Capture the cell that displays the provided text and extract its (X, Y) central coordinate. 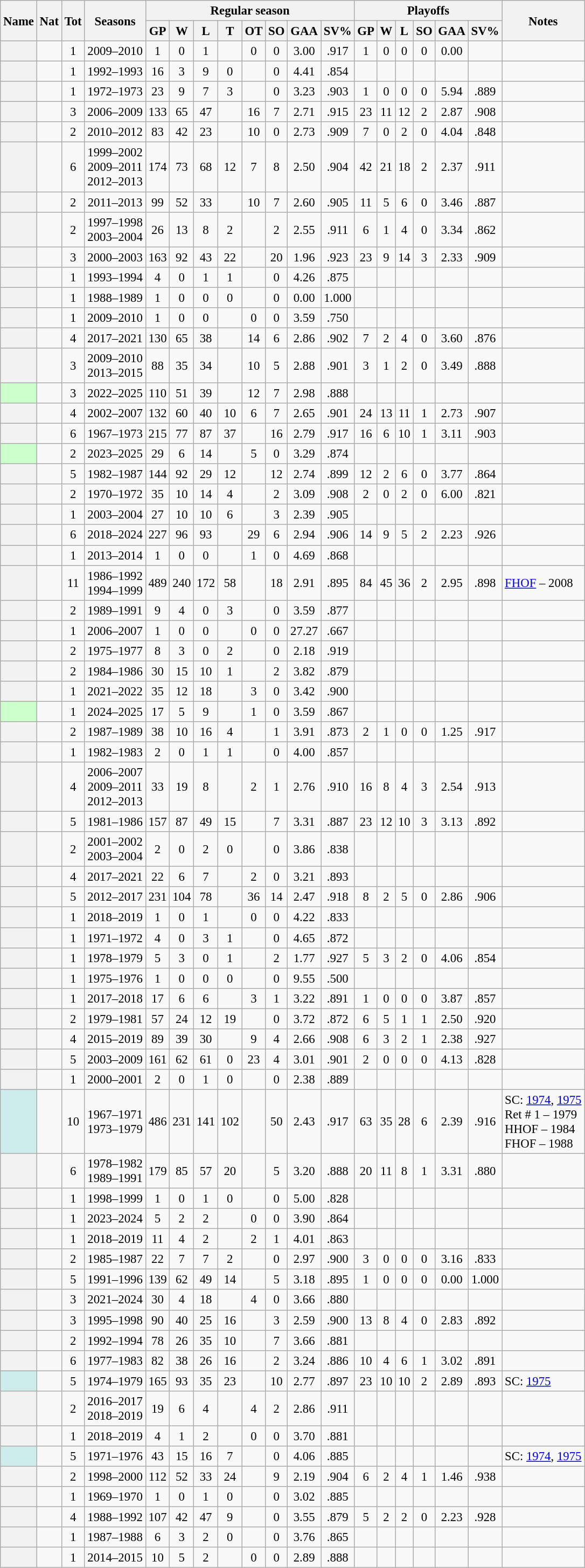
139 (157, 1280)
Regular season (250, 11)
2.37 (451, 167)
489 (157, 583)
4.69 (304, 555)
2003–2004 (115, 515)
Playoffs (428, 11)
.875 (338, 277)
4.26 (304, 277)
.667 (338, 631)
1998–1999 (115, 1199)
3.46 (451, 202)
2.43 (304, 1121)
144 (157, 474)
102 (229, 1121)
1997–19982003–2004 (115, 230)
2015–2019 (115, 1039)
2023–2024 (115, 1219)
.915 (338, 112)
.897 (338, 1381)
Name (19, 20)
4.22 (304, 917)
T (229, 31)
.886 (338, 1360)
77 (182, 434)
3.55 (304, 1517)
1987–1989 (115, 732)
1971–1976 (115, 1456)
84 (366, 583)
2021–2024 (115, 1300)
132 (157, 413)
141 (206, 1121)
1995–1998 (115, 1320)
.913 (485, 787)
3.23 (304, 92)
1975–1976 (115, 978)
.938 (485, 1476)
2000–2003 (115, 257)
88 (157, 365)
486 (157, 1121)
83 (157, 132)
3.87 (451, 998)
3.77 (451, 474)
2.79 (304, 434)
.923 (338, 257)
4.01 (304, 1239)
3.21 (304, 877)
3.60 (451, 338)
51 (182, 393)
2000–2001 (115, 1080)
2.98 (304, 393)
.863 (338, 1239)
2.97 (304, 1259)
2009–20102013–2015 (115, 365)
1975–1977 (115, 651)
.907 (485, 413)
3.90 (304, 1219)
2013–2014 (115, 555)
90 (157, 1320)
2006–20072009–20112012–2013 (115, 787)
1992–1993 (115, 72)
2.33 (451, 257)
163 (157, 257)
27 (157, 515)
.500 (338, 978)
3.29 (304, 454)
.920 (485, 1019)
130 (157, 338)
3.01 (304, 1059)
Notes (543, 20)
SC: 1975 (543, 1381)
1970–1972 (115, 494)
1993–1994 (115, 277)
60 (182, 413)
4.04 (451, 132)
99 (157, 202)
.877 (338, 610)
3.34 (451, 230)
2.60 (304, 202)
.898 (485, 583)
.821 (485, 494)
1971–1972 (115, 938)
2.66 (304, 1039)
1999–20022009–20112012–2013 (115, 167)
.926 (485, 535)
.868 (338, 555)
1984–1986 (115, 671)
73 (182, 167)
45 (386, 583)
Nat (49, 20)
2.65 (304, 413)
96 (182, 535)
1991–1996 (115, 1280)
2006–2009 (115, 112)
157 (157, 822)
3.86 (304, 849)
1988–1992 (115, 1517)
50 (277, 1121)
1988–1989 (115, 298)
1.96 (304, 257)
2006–2007 (115, 631)
2018–2024 (115, 535)
107 (157, 1517)
3.49 (451, 365)
4.00 (304, 752)
2003–2009 (115, 1059)
3.20 (304, 1171)
2.59 (304, 1320)
2001–20022003–2004 (115, 849)
OT (254, 31)
1.46 (451, 1476)
1986–19921994–1999 (115, 583)
6.00 (451, 494)
2.76 (304, 787)
.902 (338, 338)
1978–19821989–1991 (115, 1171)
2.74 (304, 474)
Tot (73, 20)
.838 (338, 849)
2.87 (451, 112)
1.25 (451, 732)
.865 (338, 1537)
89 (157, 1039)
2.91 (304, 583)
2021–2022 (115, 692)
1969–1970 (115, 1497)
3.16 (451, 1259)
5.00 (304, 1199)
SC: 1974, 1975Ret # 1 – 1979HHOF – 1984FHOF – 1988 (543, 1121)
240 (182, 583)
.873 (338, 732)
3.11 (451, 434)
2.47 (304, 897)
110 (157, 393)
2016–20172018–2019 (115, 1409)
2.83 (451, 1320)
85 (182, 1171)
3.09 (304, 494)
61 (206, 1059)
1987–1988 (115, 1537)
215 (157, 434)
.916 (485, 1121)
.874 (338, 454)
68 (206, 167)
2.55 (304, 230)
3.18 (304, 1280)
FHOF – 2008 (543, 583)
34 (206, 365)
2024–2025 (115, 712)
1979–1981 (115, 1019)
2.54 (451, 787)
2012–2017 (115, 897)
3.82 (304, 671)
SC: 1974, 1975 (543, 1456)
3.00 (304, 51)
133 (157, 112)
112 (157, 1476)
28 (404, 1121)
2.71 (304, 112)
165 (157, 1381)
3.76 (304, 1537)
9.55 (304, 978)
63 (366, 1121)
2.95 (451, 583)
2.19 (304, 1476)
3.72 (304, 1019)
179 (157, 1171)
1981–1986 (115, 822)
27.27 (304, 631)
58 (229, 583)
4.41 (304, 72)
1974–1979 (115, 1381)
4.65 (304, 938)
4.13 (451, 1059)
2011–2013 (115, 202)
1982–1987 (115, 474)
.928 (485, 1517)
3.13 (451, 822)
.899 (338, 474)
82 (157, 1360)
3.91 (304, 732)
1982–1983 (115, 752)
1989–1991 (115, 610)
37 (229, 434)
.919 (338, 651)
1967–1973 (115, 434)
1985–1987 (115, 1259)
2.94 (304, 535)
3.24 (304, 1360)
2017–2018 (115, 998)
2.77 (304, 1381)
21 (386, 167)
2010–2012 (115, 132)
.876 (485, 338)
1992–1994 (115, 1341)
2.88 (304, 365)
1998–2000 (115, 1476)
.910 (338, 787)
104 (182, 897)
3.70 (304, 1436)
25 (206, 1320)
2002–2007 (115, 413)
2.18 (304, 651)
2023–2025 (115, 454)
227 (157, 535)
.848 (485, 132)
1967–19711973–1979 (115, 1121)
2014–2015 (115, 1558)
1978–1979 (115, 958)
5.94 (451, 92)
1977–1983 (115, 1360)
.867 (338, 712)
172 (206, 583)
1972–1973 (115, 92)
.862 (485, 230)
3.22 (304, 998)
1.77 (304, 958)
161 (157, 1059)
2022–2025 (115, 393)
3.42 (304, 692)
.750 (338, 318)
.918 (338, 897)
Seasons (115, 20)
174 (157, 167)
